Output the (x, y) coordinate of the center of the cell containing the given text.  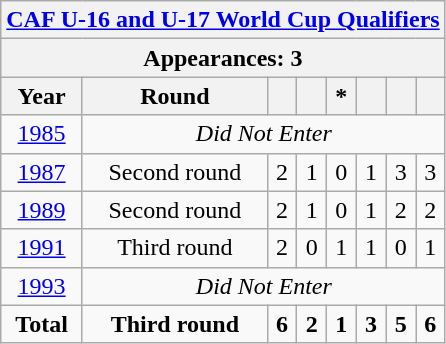
* (342, 96)
1989 (42, 210)
Round (174, 96)
5 (401, 324)
1985 (42, 134)
Total (42, 324)
Year (42, 96)
CAF U-16 and U-17 World Cup Qualifiers (223, 20)
1993 (42, 286)
1991 (42, 248)
Appearances: 3 (223, 58)
1987 (42, 172)
